Find where the given text appears and provide that cell's center as (x, y) coordinate. 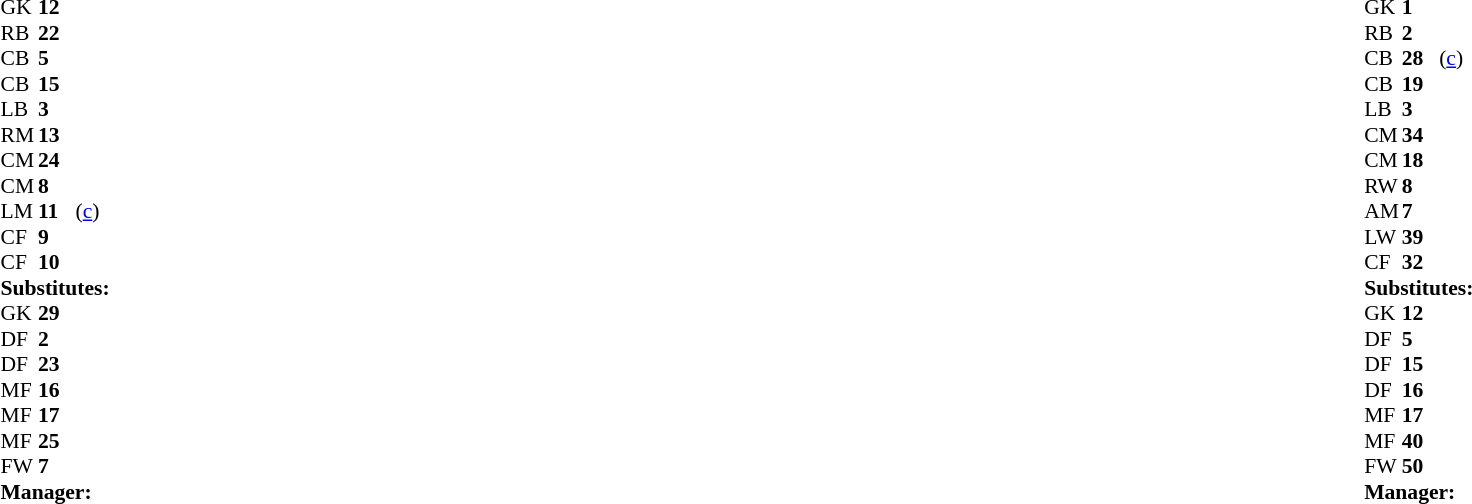
12 (1421, 313)
34 (1421, 135)
LW (1383, 237)
Substitutes: (54, 288)
13 (57, 135)
(c) (93, 211)
11 (57, 211)
18 (1421, 161)
RM (19, 135)
10 (57, 263)
19 (1421, 84)
40 (1421, 441)
25 (57, 441)
23 (57, 365)
32 (1421, 263)
9 (57, 237)
29 (57, 313)
50 (1421, 467)
LM (19, 211)
28 (1421, 59)
24 (57, 161)
AM (1383, 211)
RW (1383, 186)
22 (57, 33)
39 (1421, 237)
